Identify which cell holds the provided text, then report its (X, Y) central coordinate. 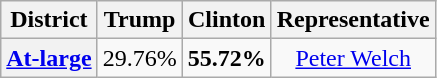
55.72% (226, 58)
Peter Welch (353, 58)
Representative (353, 20)
District (49, 20)
29.76% (140, 58)
Clinton (226, 20)
At-large (49, 58)
Trump (140, 20)
